Provide the (X, Y) coordinate of the cell's center where the given text is located.  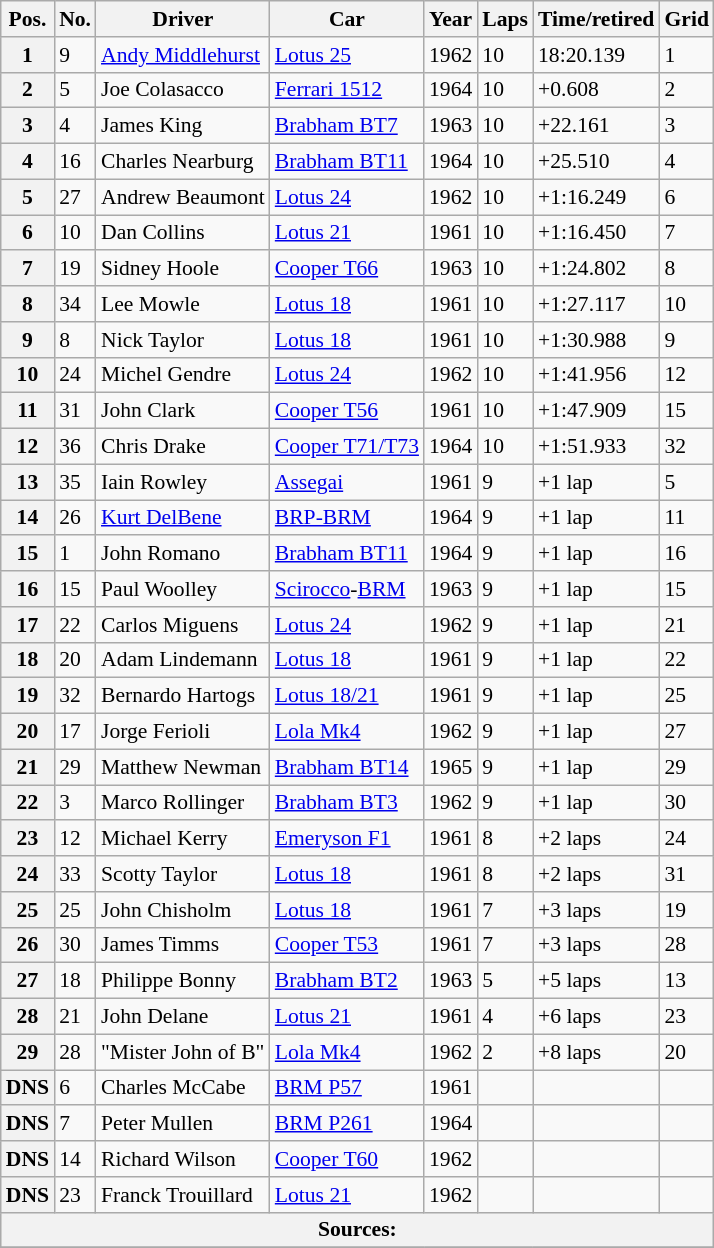
Dan Collins (183, 233)
+8 laps (596, 1052)
+1:51.933 (596, 447)
+5 laps (596, 981)
Brabham BT14 (347, 767)
Nick Taylor (183, 340)
+1:16.249 (596, 197)
Cooper T53 (347, 945)
Lee Mowle (183, 304)
Scotty Taylor (183, 874)
Cooper T71/T73 (347, 447)
36 (75, 447)
Brabham BT3 (347, 803)
Lotus 25 (347, 55)
Sources: (358, 1230)
Car (347, 19)
BRM P57 (347, 1088)
Andrew Beaumont (183, 197)
Pos. (28, 19)
Joe Colasacco (183, 90)
BRM P261 (347, 1124)
Kurt DelBene (183, 518)
Matthew Newman (183, 767)
Andy Middlehurst (183, 55)
Scirocco-BRM (347, 589)
Emeryson F1 (347, 839)
John Romano (183, 554)
1965 (450, 767)
John Clark (183, 411)
+1:16.450 (596, 233)
Peter Mullen (183, 1124)
James Timms (183, 945)
+22.161 (596, 126)
35 (75, 482)
+1:47.909 (596, 411)
Richard Wilson (183, 1159)
33 (75, 874)
+1:27.117 (596, 304)
Marco Rollinger (183, 803)
John Chisholm (183, 910)
Charles Nearburg (183, 162)
Iain Rowley (183, 482)
Michel Gendre (183, 375)
34 (75, 304)
Brabham BT2 (347, 981)
+25.510 (596, 162)
Jorge Ferioli (183, 732)
+6 laps (596, 1017)
Grid (686, 19)
Carlos Miguens (183, 625)
"Mister John of B" (183, 1052)
+1:24.802 (596, 269)
BRP-BRM (347, 518)
Laps (505, 19)
Cooper T60 (347, 1159)
Assegai (347, 482)
Franck Trouillard (183, 1195)
Philippe Bonny (183, 981)
+1:30.988 (596, 340)
Paul Woolley (183, 589)
Charles McCabe (183, 1088)
+1:41.956 (596, 375)
Year (450, 19)
Chris Drake (183, 447)
Ferrari 1512 (347, 90)
Cooper T56 (347, 411)
Time/retired (596, 19)
John Delane (183, 1017)
Lotus 18/21 (347, 696)
Sidney Hoole (183, 269)
Driver (183, 19)
Cooper T66 (347, 269)
No. (75, 19)
+0.608 (596, 90)
Adam Lindemann (183, 660)
Michael Kerry (183, 839)
18:20.139 (596, 55)
James King (183, 126)
Bernardo Hartogs (183, 696)
Brabham BT7 (347, 126)
